Determine the (X, Y) coordinate at the center of the cell enclosing the given text.  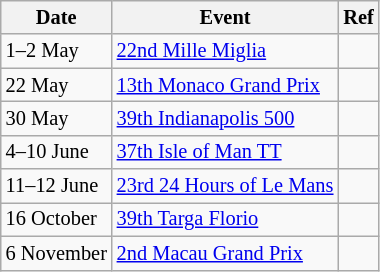
16 October (56, 219)
Date (56, 17)
1–2 May (56, 51)
Event (226, 17)
13th Monaco Grand Prix (226, 85)
Ref (358, 17)
4–10 June (56, 152)
30 May (56, 118)
11–12 June (56, 186)
39th Indianapolis 500 (226, 118)
23rd 24 Hours of Le Mans (226, 186)
39th Targa Florio (226, 219)
22nd Mille Miglia (226, 51)
37th Isle of Man TT (226, 152)
6 November (56, 253)
22 May (56, 85)
2nd Macau Grand Prix (226, 253)
